Detect which cell encompasses the target text, then output its (x, y) center coordinate. 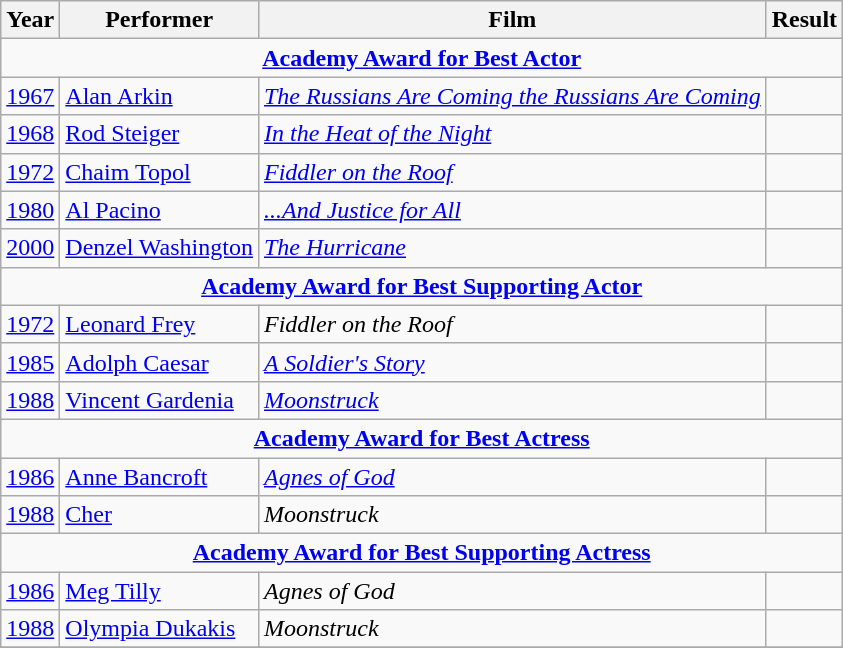
Olympia Dukakis (160, 629)
Adolph Caesar (160, 362)
1980 (30, 210)
Anne Bancroft (160, 477)
Leonard Frey (160, 324)
Film (512, 20)
Al Pacino (160, 210)
Vincent Gardenia (160, 400)
Academy Award for Best Supporting Actress (422, 553)
The Russians Are Coming the Russians Are Coming (512, 96)
1968 (30, 134)
...And Justice for All (512, 210)
A Soldier's Story (512, 362)
Academy Award for Best Actor (422, 58)
1985 (30, 362)
2000 (30, 248)
Year (30, 20)
Result (804, 20)
1967 (30, 96)
Academy Award for Best Actress (422, 438)
Alan Arkin (160, 96)
Meg Tilly (160, 591)
Performer (160, 20)
In the Heat of the Night (512, 134)
Denzel Washington (160, 248)
Chaim Topol (160, 172)
Academy Award for Best Supporting Actor (422, 286)
The Hurricane (512, 248)
Cher (160, 515)
Rod Steiger (160, 134)
